Scan for the cell matching the given text and deliver its (x, y) coordinate at center. 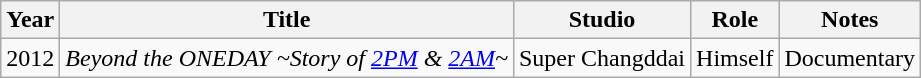
Beyond the ONEDAY ~Story of 2PM & 2AM~ (287, 58)
Role (735, 20)
Notes (850, 20)
Studio (602, 20)
Himself (735, 58)
Title (287, 20)
Year (30, 20)
Documentary (850, 58)
2012 (30, 58)
Super Changddai (602, 58)
